Output the (x, y) coordinate of the center of the cell containing the given text.  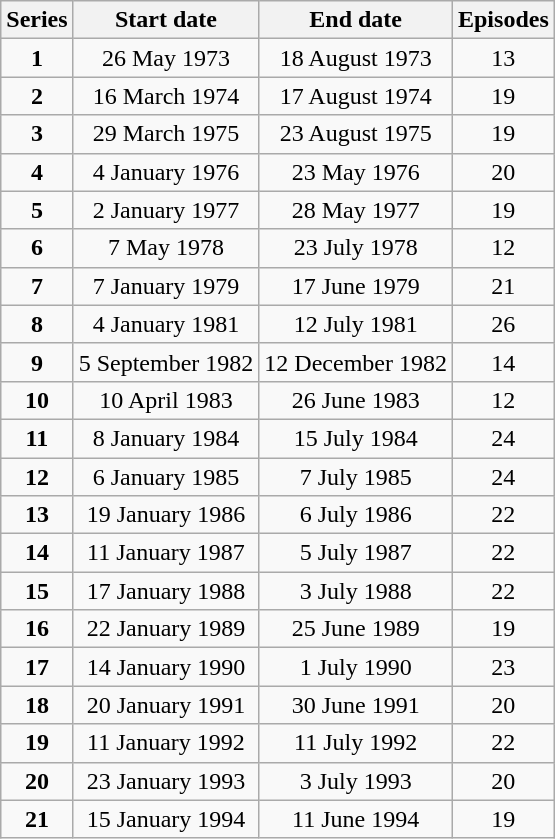
9 (37, 362)
10 (37, 400)
17 January 1988 (166, 591)
16 (37, 629)
30 June 1991 (356, 705)
17 (37, 667)
7 (37, 286)
3 July 1993 (356, 781)
11 June 1994 (356, 819)
23 August 1975 (356, 134)
23 July 1978 (356, 248)
5 September 1982 (166, 362)
15 (37, 591)
8 January 1984 (166, 438)
17 June 1979 (356, 286)
2 January 1977 (166, 210)
15 January 1994 (166, 819)
15 July 1984 (356, 438)
6 July 1986 (356, 515)
16 March 1974 (166, 96)
23 January 1993 (166, 781)
7 May 1978 (166, 248)
17 August 1974 (356, 96)
26 May 1973 (166, 58)
19 January 1986 (166, 515)
12 December 1982 (356, 362)
28 May 1977 (356, 210)
20 January 1991 (166, 705)
18 (37, 705)
Start date (166, 20)
11 January 1987 (166, 553)
End date (356, 20)
11 July 1992 (356, 743)
26 (503, 324)
5 (37, 210)
Episodes (503, 20)
3 (37, 134)
14 January 1990 (166, 667)
23 (503, 667)
2 (37, 96)
7 January 1979 (166, 286)
23 May 1976 (356, 172)
4 (37, 172)
4 January 1981 (166, 324)
1 (37, 58)
5 July 1987 (356, 553)
29 March 1975 (166, 134)
25 June 1989 (356, 629)
8 (37, 324)
11 January 1992 (166, 743)
7 July 1985 (356, 477)
12 July 1981 (356, 324)
3 July 1988 (356, 591)
10 April 1983 (166, 400)
1 July 1990 (356, 667)
11 (37, 438)
6 (37, 248)
26 June 1983 (356, 400)
18 August 1973 (356, 58)
4 January 1976 (166, 172)
Series (37, 20)
22 January 1989 (166, 629)
6 January 1985 (166, 477)
